Determine the (X, Y) coordinate at the center of the cell enclosing the given text.  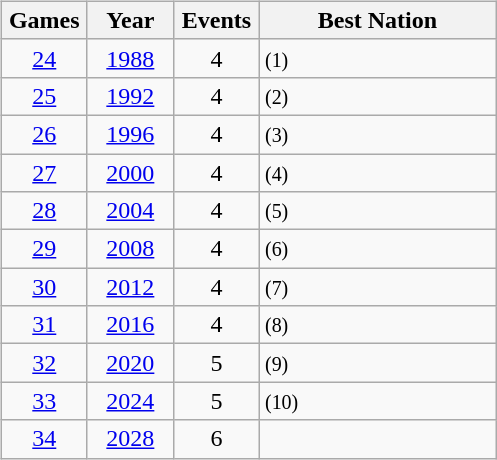
(9) (377, 363)
(6) (377, 249)
2000 (130, 173)
33 (44, 401)
2016 (130, 325)
2012 (130, 287)
2024 (130, 401)
34 (44, 439)
32 (44, 363)
1996 (130, 134)
2028 (130, 439)
2020 (130, 363)
24 (44, 58)
(1) (377, 58)
(10) (377, 401)
(7) (377, 287)
26 (44, 134)
1988 (130, 58)
Events (216, 20)
Games (44, 20)
(2) (377, 96)
(4) (377, 173)
6 (216, 439)
28 (44, 211)
27 (44, 173)
31 (44, 325)
2008 (130, 249)
(5) (377, 211)
2004 (130, 211)
29 (44, 249)
(3) (377, 134)
Year (130, 20)
(8) (377, 325)
1992 (130, 96)
30 (44, 287)
Best Nation (377, 20)
25 (44, 96)
